Capture the cell that displays the provided text and extract its (x, y) central coordinate. 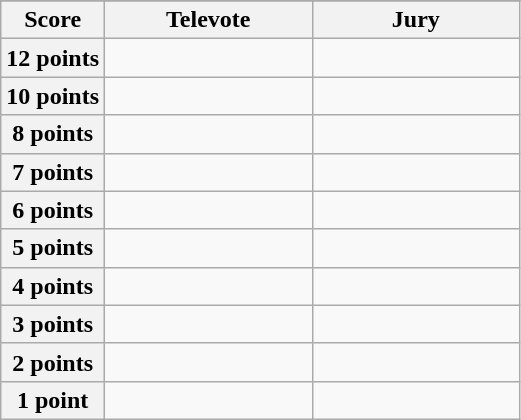
12 points (53, 58)
1 point (53, 400)
8 points (53, 134)
7 points (53, 172)
10 points (53, 96)
Jury (416, 20)
Score (53, 20)
2 points (53, 362)
5 points (53, 248)
6 points (53, 210)
3 points (53, 324)
Televote (209, 20)
4 points (53, 286)
